Provide the [X, Y] coordinate of the cell's center where the given text is located.  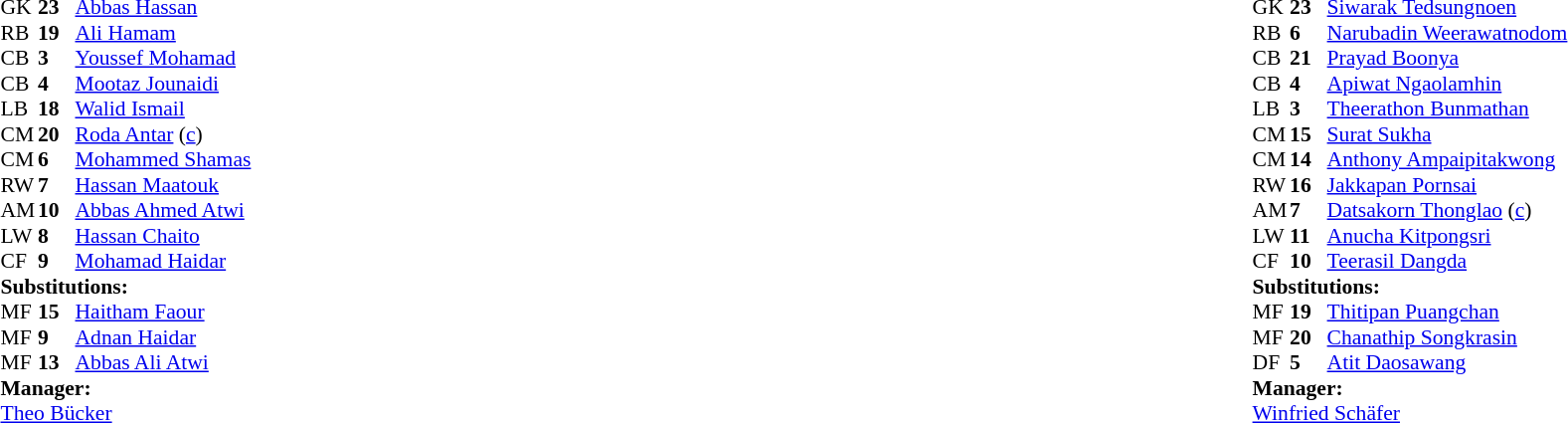
Mohamad Haidar [163, 262]
Jakkapan Pornsai [1448, 185]
18 [57, 108]
Anucha Kitpongsri [1448, 236]
Datsakorn Thonglao (c) [1448, 210]
14 [1308, 160]
Youssef Mohamad [163, 59]
Surat Sukha [1448, 134]
Walid Ismail [163, 108]
Hassan Chaito [163, 236]
Hassan Maatouk [163, 185]
Abbas Ali Atwi [163, 363]
Abbas Ahmed Atwi [163, 210]
Prayad Boonya [1448, 59]
Mohammed Shamas [163, 160]
21 [1308, 59]
Roda Antar (c) [163, 134]
5 [1308, 363]
Atit Daosawang [1448, 363]
Narubadin Weerawatnodom [1448, 33]
Adnan Haidar [163, 337]
Ali Hamam [163, 33]
16 [1308, 185]
DF [1272, 363]
Haitham Faour [163, 312]
Anthony Ampaipitakwong [1448, 160]
Mootaz Jounaidi [163, 84]
13 [57, 363]
Teerasil Dangda [1448, 262]
Thitipan Puangchan [1448, 312]
11 [1308, 236]
Apiwat Ngaolamhin [1448, 84]
8 [57, 236]
Chanathip Songkrasin [1448, 337]
Theerathon Bunmathan [1448, 108]
